Return the (X, Y) coordinate for the center point of the cell that contains the specified text.  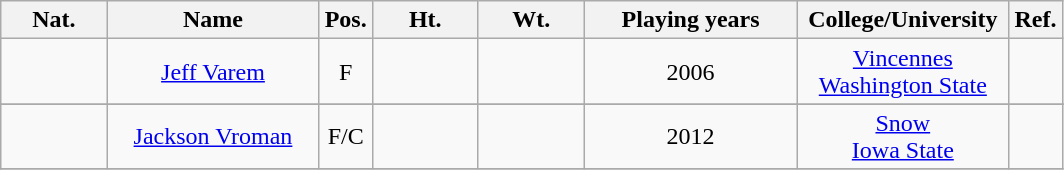
Ref. (1036, 20)
College/University (903, 20)
2012 (690, 136)
F (346, 72)
Name (213, 20)
Wt. (531, 20)
Jeff Varem (213, 72)
2006 (690, 72)
Pos. (346, 20)
Playing years (690, 20)
VincennesWashington State (903, 72)
Jackson Vroman (213, 136)
F/C (346, 136)
Nat. (54, 20)
SnowIowa State (903, 136)
Ht. (425, 20)
